Capture the cell that displays the provided text and extract its (x, y) central coordinate. 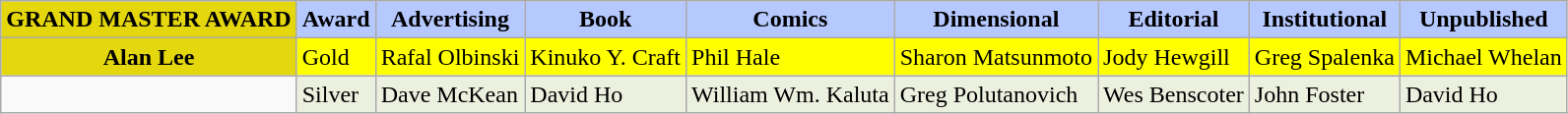
Award (336, 20)
Dave McKean (450, 94)
Kinuko Y. Craft (606, 57)
Sharon Matsunmoto (996, 57)
Michael Whelan (1483, 57)
Greg Spalenka (1324, 57)
Editorial (1174, 20)
Wes Benscoter (1174, 94)
Jody Hewgill (1174, 57)
Dimensional (996, 20)
GRAND MASTER AWARD (149, 20)
Rafal Olbinski (450, 57)
Advertising (450, 20)
Greg Polutanovich (996, 94)
Book (606, 20)
Comics (791, 20)
Gold (336, 57)
Institutional (1324, 20)
John Foster (1324, 94)
Alan Lee (149, 57)
Phil Hale (791, 57)
Silver (336, 94)
William Wm. Kaluta (791, 94)
Unpublished (1483, 20)
